Output the [x, y] coordinate of the center of the cell containing the given text.  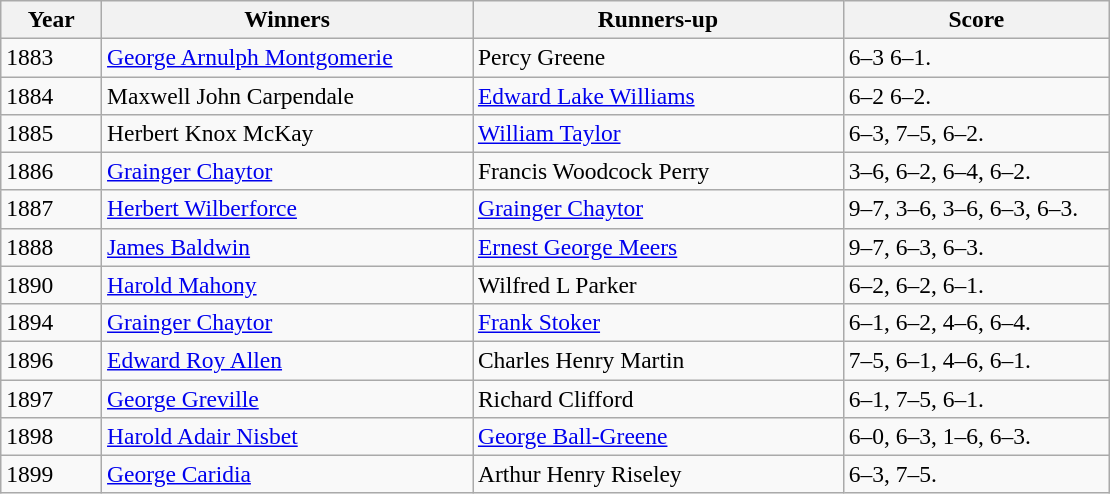
1890 [52, 285]
9–7, 6–3, 6–3. [976, 247]
Edward Lake Williams [658, 95]
George Greville [288, 398]
Maxwell John Carpendale [288, 95]
William Taylor [658, 133]
Arthur Henry Riseley [658, 474]
Harold Mahony [288, 285]
Herbert Wilberforce [288, 209]
3–6, 6–2, 6–4, 6–2. [976, 171]
Herbert Knox McKay [288, 133]
9–7, 3–6, 3–6, 6–3, 6–3. [976, 209]
6–2 6–2. [976, 95]
1886 [52, 171]
1883 [52, 57]
6–0, 6–3, 1–6, 6–3. [976, 436]
1894 [52, 322]
Score [976, 19]
6–2, 6–2, 6–1. [976, 285]
Edward Roy Allen [288, 360]
Winners [288, 19]
George Ball-Greene [658, 436]
1887 [52, 209]
1898 [52, 436]
Year [52, 19]
1884 [52, 95]
1885 [52, 133]
Percy Greene [658, 57]
6–3, 7–5. [976, 474]
Francis Woodcock Perry [658, 171]
Ernest George Meers [658, 247]
6–1, 7–5, 6–1. [976, 398]
Runners-up [658, 19]
Charles Henry Martin [658, 360]
6–3 6–1. [976, 57]
Harold Adair Nisbet [288, 436]
Richard Clifford [658, 398]
Wilfred L Parker [658, 285]
1897 [52, 398]
George Arnulph Montgomerie [288, 57]
George Caridia [288, 474]
6–1, 6–2, 4–6, 6–4. [976, 322]
1899 [52, 474]
7–5, 6–1, 4–6, 6–1. [976, 360]
6–3, 7–5, 6–2. [976, 133]
1888 [52, 247]
1896 [52, 360]
Frank Stoker [658, 322]
James Baldwin [288, 247]
